Capture the cell that displays the provided text and extract its [X, Y] central coordinate. 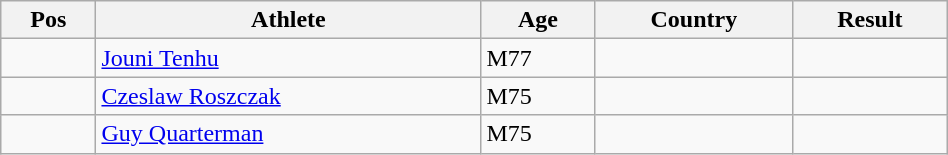
Country [694, 20]
Athlete [288, 20]
Czeslaw Roszczak [288, 96]
Age [538, 20]
Result [870, 20]
Jouni Tenhu [288, 58]
Pos [48, 20]
M77 [538, 58]
Guy Quarterman [288, 134]
